Extract the [X, Y] coordinate from the center of the cell holding the provided text.  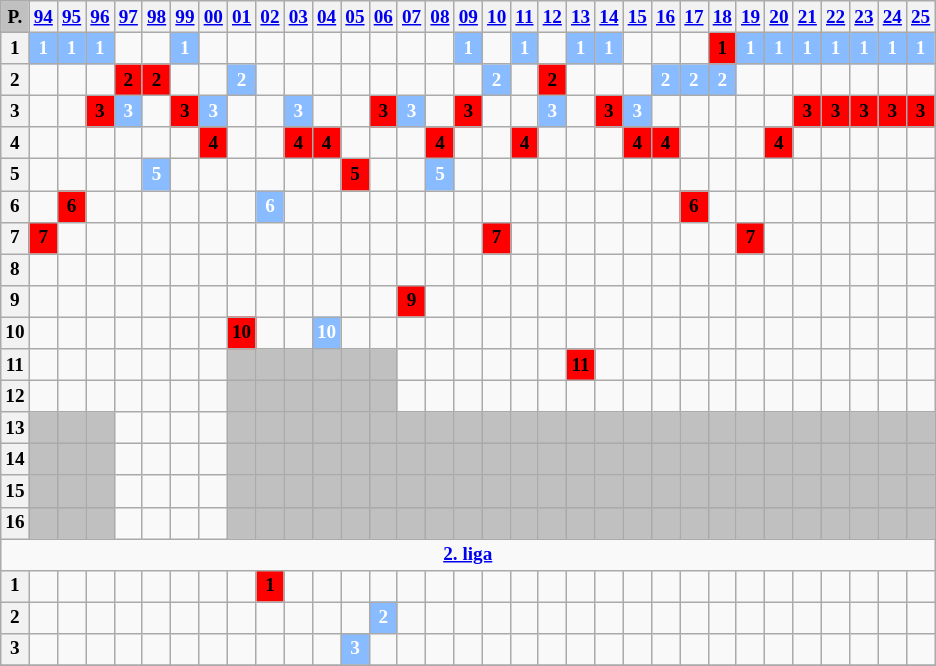
P. [15, 17]
01 [241, 17]
06 [383, 17]
18 [722, 17]
94 [43, 17]
17 [694, 17]
20 [779, 17]
08 [440, 17]
03 [298, 17]
99 [185, 17]
8 [15, 270]
96 [100, 17]
07 [411, 17]
2. liga [468, 554]
23 [864, 17]
00 [213, 17]
22 [835, 17]
95 [71, 17]
02 [270, 17]
97 [128, 17]
21 [807, 17]
05 [355, 17]
04 [326, 17]
98 [156, 17]
25 [920, 17]
24 [892, 17]
09 [468, 17]
19 [750, 17]
